Provide the (X, Y) coordinate of the cell's center where the given text is located.  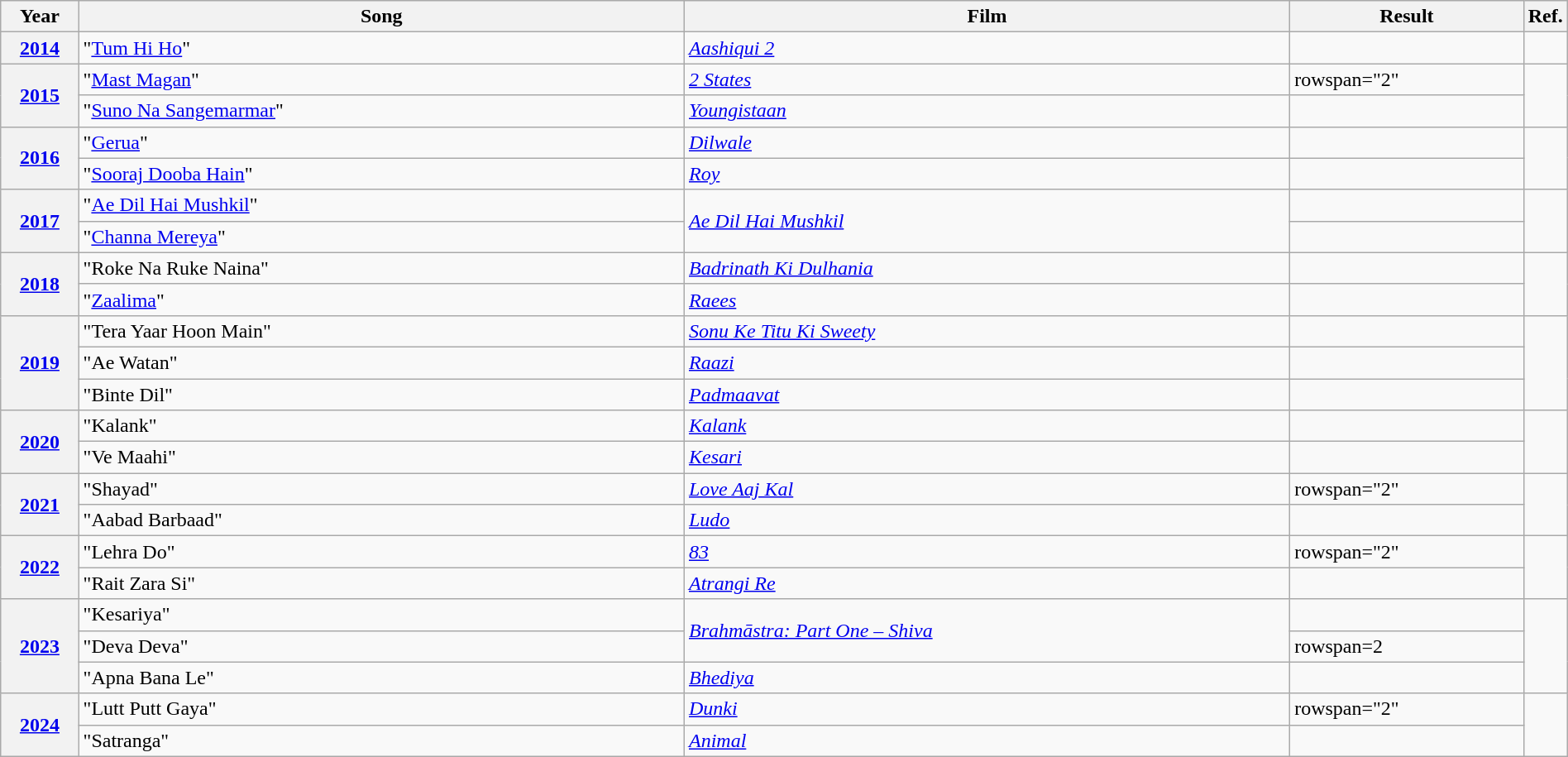
"Roke Na Ruke Naina" (381, 268)
83 (987, 552)
Ae Dil Hai Mushkil (987, 221)
2017 (40, 221)
Raees (987, 299)
"Binte Dil" (381, 395)
Film (987, 17)
"Channa Mereya" (381, 237)
2019 (40, 362)
"Lutt Putt Gaya" (381, 709)
"Lehra Do" (381, 552)
"Kesariya" (381, 615)
2015 (40, 95)
2020 (40, 442)
"Satranga" (381, 740)
Raazi (987, 362)
"Tera Yaar Hoon Main" (381, 331)
Dunki (987, 709)
Ludo (987, 520)
"Suno Na Sangemarmar" (381, 111)
2021 (40, 505)
Padmaavat (987, 395)
"Zaalima" (381, 299)
"Aabad Barbaad" (381, 520)
Ref. (1545, 17)
Kesari (987, 458)
2018 (40, 284)
Youngistaan (987, 111)
Year (40, 17)
Aashiqui 2 (987, 48)
"Rait Zara Si" (381, 583)
"Sooraj Dooba Hain" (381, 174)
Bhediya (987, 678)
rowspan=2 (1408, 646)
Result (1408, 17)
Roy (987, 174)
Dilwale (987, 142)
Love Aaj Kal (987, 489)
Animal (987, 740)
Atrangi Re (987, 583)
2024 (40, 725)
"Deva Deva" (381, 646)
"Tum Hi Ho" (381, 48)
"Mast Magan" (381, 79)
"Ve Maahi" (381, 458)
"Apna Bana Le" (381, 678)
Kalank (987, 426)
2016 (40, 158)
"Ae Watan" (381, 362)
Badrinath Ki Dulhania (987, 268)
2014 (40, 48)
"Ae Dil Hai Mushkil" (381, 205)
2 States (987, 79)
"Gerua" (381, 142)
Sonu Ke Titu Ki Sweety (987, 331)
2023 (40, 646)
Brahmāstra: Part One – Shiva (987, 630)
"Kalank" (381, 426)
Song (381, 17)
2022 (40, 568)
"Shayad" (381, 489)
